Capture the cell that displays the provided text and extract its [x, y] central coordinate. 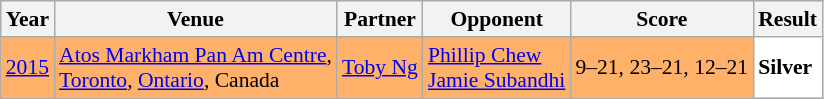
Result [788, 19]
Silver [788, 68]
Phillip Chew Jamie Subandhi [496, 68]
Partner [380, 19]
Opponent [496, 19]
Score [662, 19]
Atos Markham Pan Am Centre,Toronto, Ontario, Canada [196, 68]
9–21, 23–21, 12–21 [662, 68]
2015 [28, 68]
Venue [196, 19]
Toby Ng [380, 68]
Year [28, 19]
